Extract the [x, y] coordinate from the center of the cell holding the provided text.  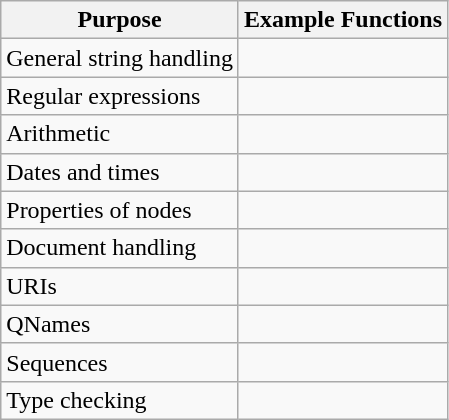
QNames [120, 324]
General string handling [120, 58]
Type checking [120, 400]
Document handling [120, 248]
Sequences [120, 362]
Properties of nodes [120, 210]
URIs [120, 286]
Regular expressions [120, 96]
Arithmetic [120, 134]
Purpose [120, 20]
Dates and times [120, 172]
Example Functions [342, 20]
